Search for the cell housing the specified text and yield its [X, Y] center coordinate. 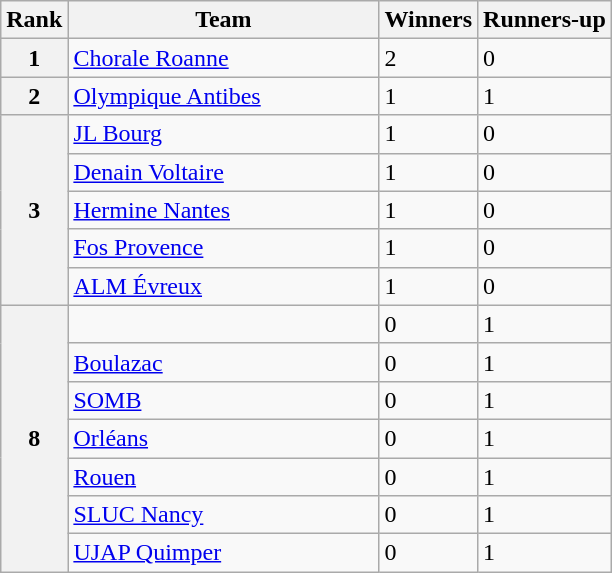
Hermine Nantes [224, 210]
Chorale Roanne [224, 58]
SLUC Nancy [224, 515]
3 [34, 210]
Boulazac [224, 362]
Orléans [224, 438]
SOMB [224, 400]
Team [224, 20]
Rouen [224, 477]
Fos Provence [224, 248]
UJAP Quimper [224, 553]
Denain Voltaire [224, 172]
Runners-up [545, 20]
Olympique Antibes [224, 96]
ALM Évreux [224, 286]
Winners [428, 20]
Rank [34, 20]
8 [34, 438]
JL Bourg [224, 134]
